Scan for the cell matching the given text and deliver its (x, y) coordinate at center. 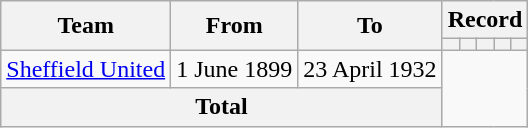
1 June 1899 (234, 69)
Record (485, 20)
Sheffield United (86, 69)
From (234, 26)
Team (86, 26)
Total (222, 107)
23 April 1932 (370, 69)
To (370, 26)
